Search for the cell housing the specified text and yield its (X, Y) center coordinate. 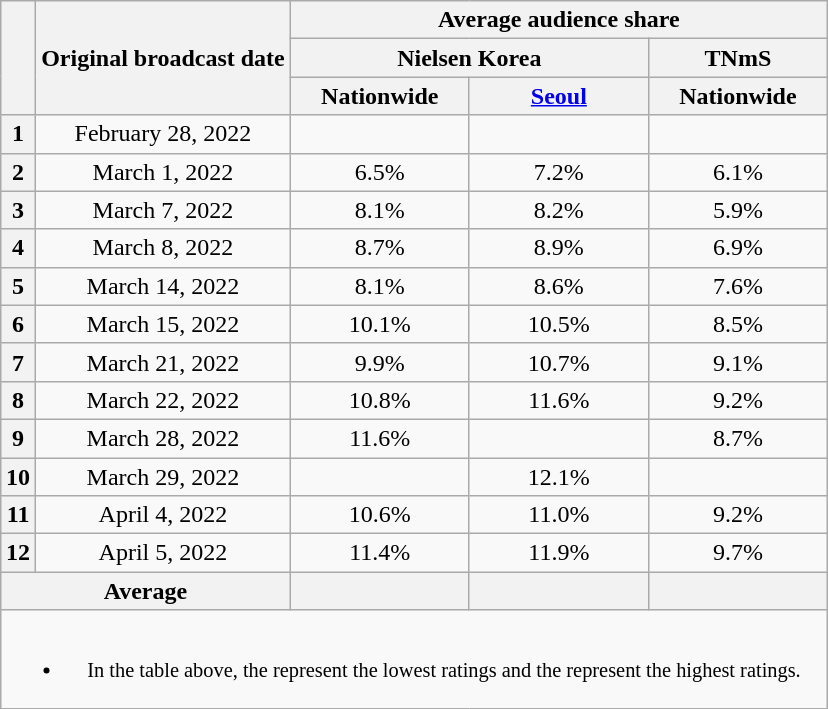
4 (18, 248)
7.6% (738, 286)
12 (18, 553)
7.2% (558, 172)
6.5% (380, 172)
2 (18, 172)
9.9% (380, 362)
11.9% (558, 553)
1 (18, 134)
March 8, 2022 (164, 248)
5 (18, 286)
11 (18, 515)
10.8% (380, 400)
March 15, 2022 (164, 324)
6.9% (738, 248)
March 29, 2022 (164, 477)
Nielsen Korea (469, 58)
11.0% (558, 515)
8.6% (558, 286)
Original broadcast date (164, 58)
11.4% (380, 553)
March 7, 2022 (164, 210)
March 1, 2022 (164, 172)
7 (18, 362)
10.6% (380, 515)
April 4, 2022 (164, 515)
TNmS (738, 58)
9 (18, 438)
12.1% (558, 477)
8.5% (738, 324)
March 28, 2022 (164, 438)
8.2% (558, 210)
8 (18, 400)
6.1% (738, 172)
5.9% (738, 210)
9.7% (738, 553)
6 (18, 324)
10.7% (558, 362)
March 21, 2022 (164, 362)
February 28, 2022 (164, 134)
9.1% (738, 362)
March 22, 2022 (164, 400)
8.9% (558, 248)
Average (146, 591)
In the table above, the represent the lowest ratings and the represent the highest ratings. (414, 659)
Average audience share (558, 20)
Seoul (558, 96)
3 (18, 210)
10.1% (380, 324)
April 5, 2022 (164, 553)
10.5% (558, 324)
10 (18, 477)
March 14, 2022 (164, 286)
